From the cell containing the given text, extract its center point as (x, y) coordinate. 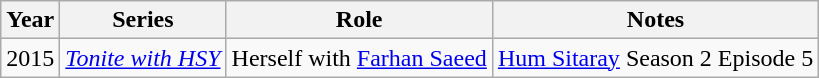
Role (359, 20)
2015 (30, 58)
Hum Sitaray Season 2 Episode 5 (655, 58)
Herself with Farhan Saeed (359, 58)
Series (143, 20)
Year (30, 20)
Tonite with HSY (143, 58)
Notes (655, 20)
